Provide the [X, Y] coordinate of the cell's center where the given text is located.  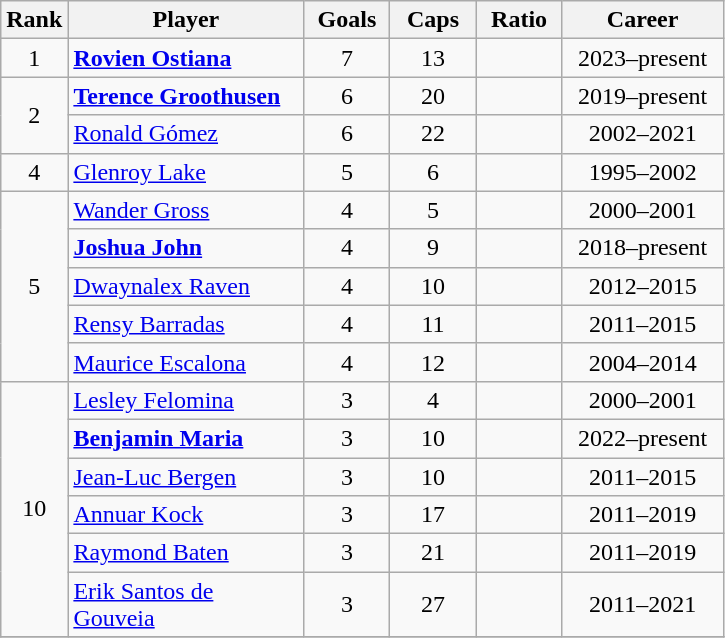
Raymond Baten [186, 553]
2018–present [642, 248]
17 [433, 515]
Dwaynalex Raven [186, 286]
2 [34, 115]
12 [433, 362]
Jean-Luc Bergen [186, 477]
13 [433, 58]
22 [433, 134]
Career [642, 20]
Terence Groothusen [186, 96]
Ronald Gómez [186, 134]
Erik Santos de Gouveia [186, 604]
Maurice Escalona [186, 362]
2004–2014 [642, 362]
Joshua John [186, 248]
Annuar Kock [186, 515]
Ratio [519, 20]
Rank [34, 20]
2023–present [642, 58]
2002–2021 [642, 134]
Goals [347, 20]
2022–present [642, 438]
Caps [433, 20]
Benjamin Maria [186, 438]
9 [433, 248]
Player [186, 20]
Glenroy Lake [186, 172]
7 [347, 58]
Rovien Ostiana [186, 58]
20 [433, 96]
2012–2015 [642, 286]
Wander Gross [186, 210]
21 [433, 553]
11 [433, 324]
2011–2021 [642, 604]
1 [34, 58]
1995–2002 [642, 172]
2019–present [642, 96]
Lesley Felomina [186, 400]
Rensy Barradas [186, 324]
27 [433, 604]
